Capture the cell that displays the provided text and extract its (X, Y) central coordinate. 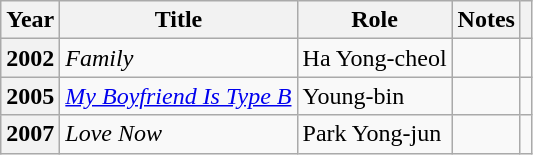
Young-bin (374, 96)
Notes (486, 20)
Role (374, 20)
Family (178, 58)
Love Now (178, 134)
Title (178, 20)
2007 (30, 134)
2005 (30, 96)
My Boyfriend Is Type B (178, 96)
Park Yong-jun (374, 134)
Ha Yong-cheol (374, 58)
2002 (30, 58)
Year (30, 20)
